Detect which cell encompasses the target text, then output its [X, Y] center coordinate. 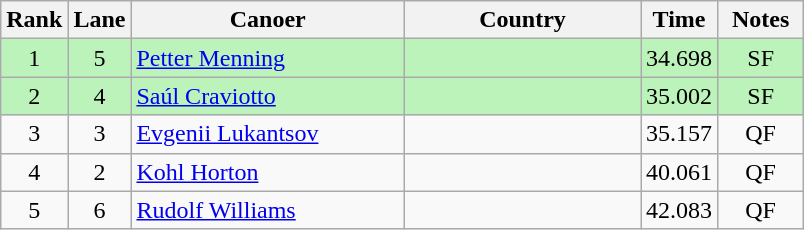
Petter Menning [268, 58]
34.698 [680, 58]
Canoer [268, 20]
Kohl Horton [268, 172]
Evgenii Lukantsov [268, 134]
6 [100, 210]
Saúl Craviotto [268, 96]
35.002 [680, 96]
1 [34, 58]
Time [680, 20]
Lane [100, 20]
Rudolf Williams [268, 210]
35.157 [680, 134]
Rank [34, 20]
Country [522, 20]
40.061 [680, 172]
42.083 [680, 210]
Notes [761, 20]
